Output the (X, Y) coordinate of the center of the cell containing the given text.  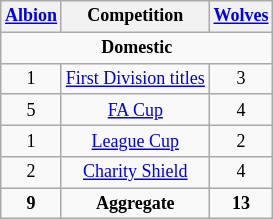
9 (32, 204)
First Division titles (135, 78)
Aggregate (135, 204)
League Cup (135, 140)
Competition (135, 16)
Albion (32, 16)
FA Cup (135, 110)
13 (241, 204)
3 (241, 78)
Wolves (241, 16)
Charity Shield (135, 172)
5 (32, 110)
Domestic (137, 48)
